Identify which cell holds the provided text, then report its [X, Y] central coordinate. 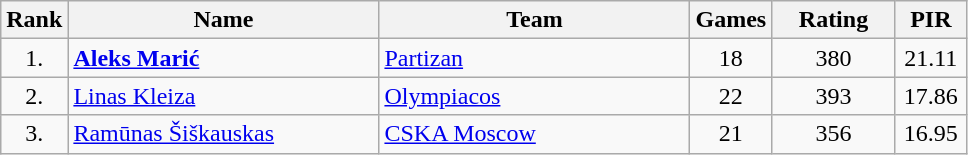
393 [834, 96]
Linas Kleiza [224, 96]
Name [224, 20]
CSKA Moscow [534, 134]
Olympiacos [534, 96]
22 [731, 96]
18 [731, 58]
Rank [34, 20]
17.86 [930, 96]
Team [534, 20]
Partizan [534, 58]
2. [34, 96]
1. [34, 58]
3. [34, 134]
21.11 [930, 58]
Games [731, 20]
21 [731, 134]
16.95 [930, 134]
356 [834, 134]
Ramūnas Šiškauskas [224, 134]
380 [834, 58]
Rating [834, 20]
PIR [930, 20]
Aleks Marić [224, 58]
